Determine the (X, Y) coordinate at the center of the cell enclosing the given text.  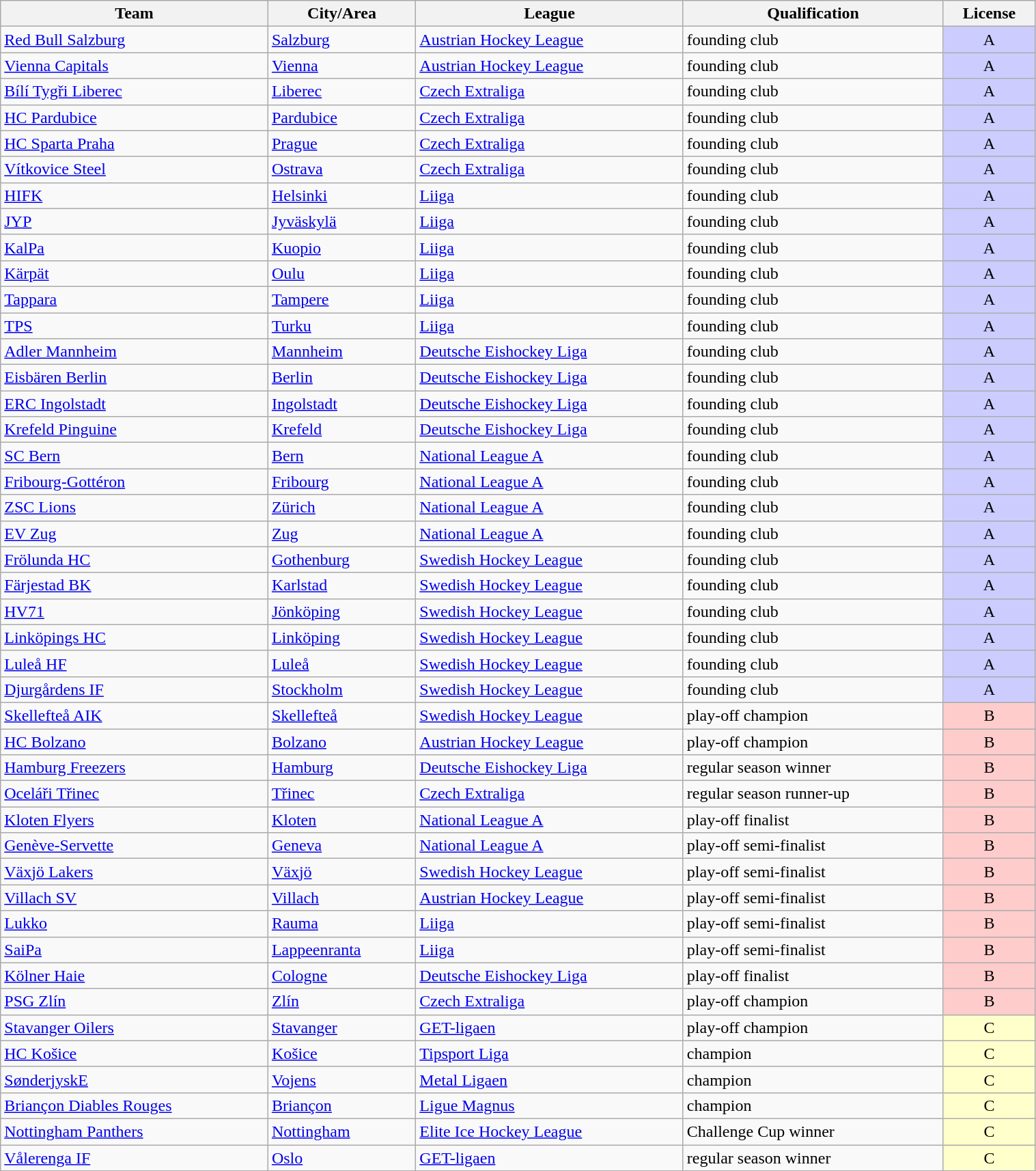
Nottingham Panthers (135, 1131)
Zug (341, 534)
Jyväskylä (341, 221)
Briançon Diables Rouges (135, 1105)
Tampere (341, 299)
Linköping (341, 637)
Team (135, 14)
Mannheim (341, 352)
Lappeenranta (341, 950)
Berlin (341, 378)
EV Zug (135, 534)
Nottingham (341, 1131)
Prague (341, 143)
Vienna (341, 66)
Salzburg (341, 40)
Třinec (341, 794)
Skellefteå AIK (135, 715)
Fribourg (341, 482)
Adler Mannheim (135, 352)
Frölunda HC (135, 560)
Bílí Tygři Liberec (135, 92)
SønderjyskE (135, 1079)
Pardubice (341, 118)
License (989, 14)
Karlstad (341, 585)
Tappara (135, 299)
TPS (135, 326)
Eisbären Berlin (135, 378)
HC Sparta Praha (135, 143)
ZSC Lions (135, 508)
Kuopio (341, 247)
Challenge Cup winner (813, 1131)
Cologne (341, 976)
HIFK (135, 195)
Helsinki (341, 195)
SC Bern (135, 456)
Hamburg Freezers (135, 768)
Hamburg (341, 768)
Luleå HF (135, 663)
Vienna Capitals (135, 66)
Luleå (341, 663)
JYP (135, 221)
Elite Ice Hockey League (550, 1131)
Jönköping (341, 611)
Fribourg-Gottéron (135, 482)
KalPa (135, 247)
Stavanger Oilers (135, 1028)
Krefeld Pinguine (135, 430)
ERC Ingolstadt (135, 404)
Ostrava (341, 169)
Växjö Lakers (135, 872)
City/Area (341, 14)
Lukko (135, 924)
Turku (341, 326)
HC Pardubice (135, 118)
Djurgårdens IF (135, 689)
Liberec (341, 92)
Växjö (341, 872)
HC Bolzano (135, 741)
Geneva (341, 846)
Oceláři Třinec (135, 794)
Kärpät (135, 273)
Bern (341, 456)
Oslo (341, 1158)
Kölner Haie (135, 976)
Linköpings HC (135, 637)
Rauma (341, 924)
Villach (341, 898)
Genève-Servette (135, 846)
Vålerenga IF (135, 1158)
Vojens (341, 1079)
League (550, 14)
Zlín (341, 1002)
Briançon (341, 1105)
Metal Ligaen (550, 1079)
Kloten (341, 820)
Skellefteå (341, 715)
PSG Zlín (135, 1002)
Gothenburg (341, 560)
HC Košice (135, 1053)
Red Bull Salzburg (135, 40)
Qualification (813, 14)
Bolzano (341, 741)
Ingolstadt (341, 404)
Färjestad BK (135, 585)
regular season runner-up (813, 794)
Stavanger (341, 1028)
Stockholm (341, 689)
HV71 (135, 611)
Vítkovice Steel (135, 169)
Villach SV (135, 898)
Kloten Flyers (135, 820)
Košice (341, 1053)
SaiPa (135, 950)
Tipsport Liga (550, 1053)
Oulu (341, 273)
Zürich (341, 508)
Krefeld (341, 430)
Ligue Magnus (550, 1105)
